Return the (x, y) coordinate for the center point of the cell that contains the specified text.  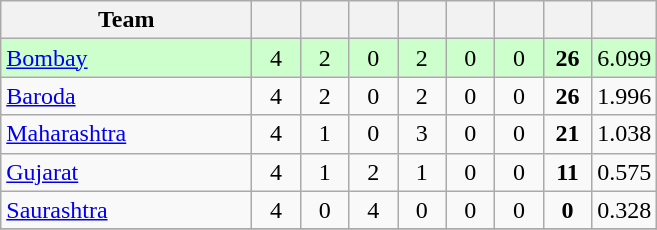
3 (422, 134)
0.575 (624, 172)
0.328 (624, 210)
21 (568, 134)
11 (568, 172)
6.099 (624, 58)
Baroda (126, 96)
Saurashtra (126, 210)
1.996 (624, 96)
1.038 (624, 134)
Bombay (126, 58)
Team (126, 20)
Gujarat (126, 172)
Maharashtra (126, 134)
